Extract the (X, Y) coordinate from the center of the cell holding the provided text.  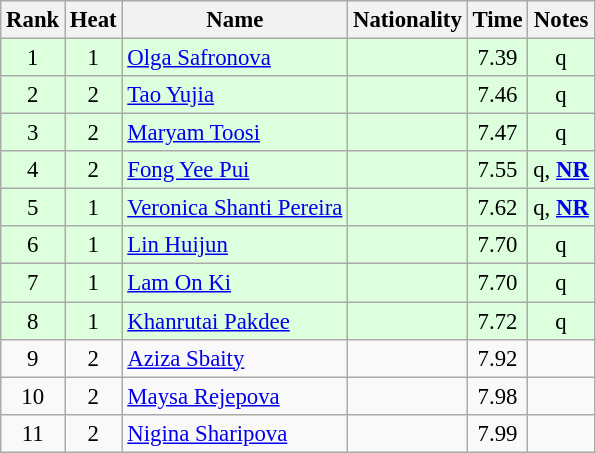
3 (33, 133)
4 (33, 170)
Nigina Sharipova (235, 433)
8 (33, 321)
Maysa Rejepova (235, 396)
Lam On Ki (235, 283)
Heat (94, 20)
7.62 (498, 208)
5 (33, 208)
7.39 (498, 58)
Veronica Shanti Pereira (235, 208)
6 (33, 245)
7.46 (498, 95)
9 (33, 358)
7.99 (498, 433)
10 (33, 396)
Nationality (408, 20)
Time (498, 20)
Notes (561, 20)
7.55 (498, 170)
7.98 (498, 396)
7.72 (498, 321)
7.47 (498, 133)
Rank (33, 20)
Aziza Sbaity (235, 358)
Name (235, 20)
Fong Yee Pui (235, 170)
7.92 (498, 358)
Maryam Toosi (235, 133)
Olga Safronova (235, 58)
Lin Huijun (235, 245)
Tao Yujia (235, 95)
7 (33, 283)
Khanrutai Pakdee (235, 321)
11 (33, 433)
